Locate the cell with the specified text and output its (x, y) center coordinate. 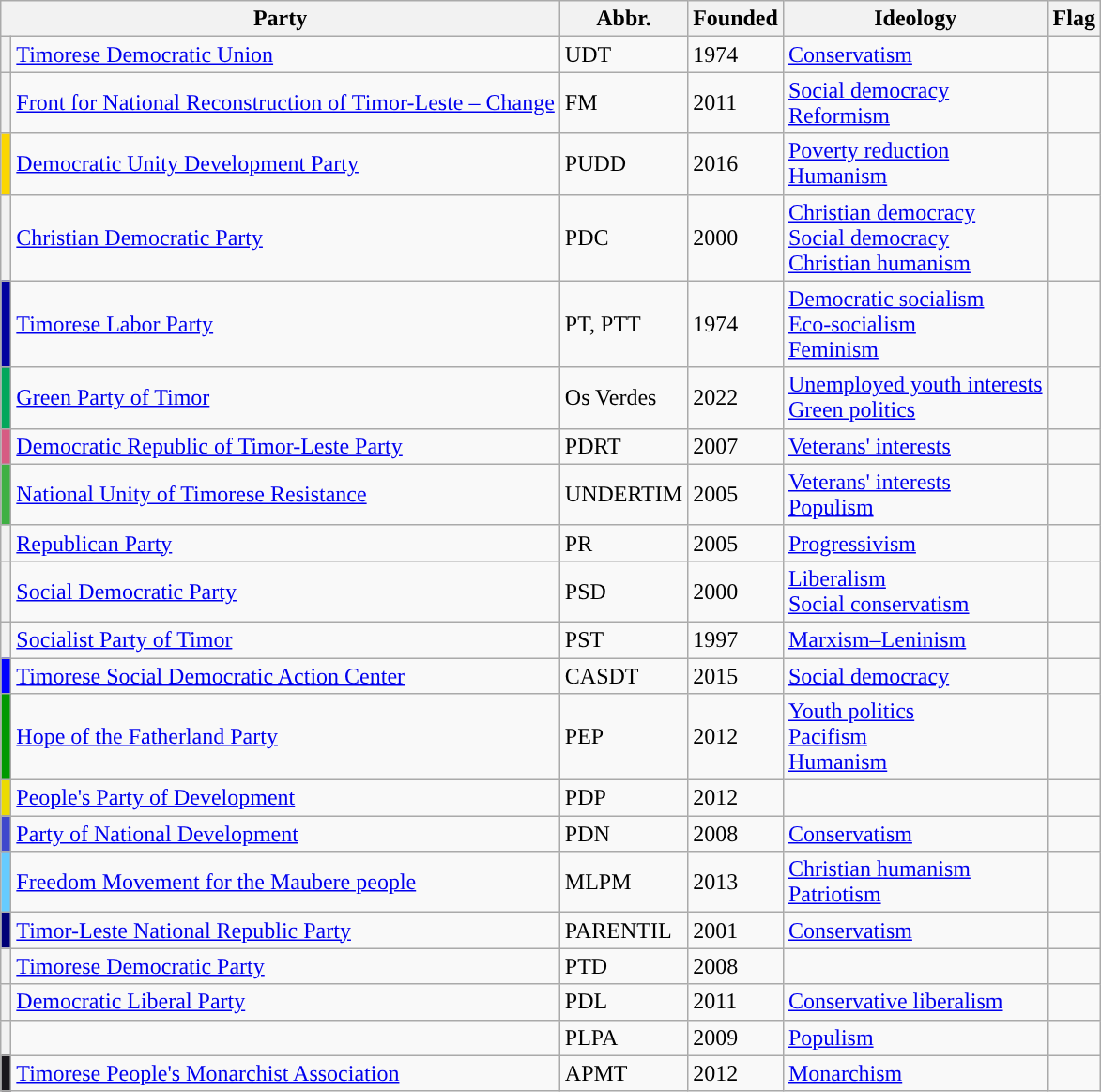
Conservative liberalism (915, 1002)
Marxism–Leninism (915, 639)
2013 (736, 883)
Christian humanismPatriotism (915, 883)
APMT (623, 1073)
2001 (736, 931)
Poverty reductionHumanism (915, 163)
Veterans' interestsPopulism (915, 494)
PDC (623, 238)
2009 (736, 1038)
PDL (623, 1002)
Timorese Social Democratic Action Center (285, 675)
Timorese Democratic Party (285, 966)
Veterans' interests (915, 446)
Socialist Party of Timor (285, 639)
PDP (623, 798)
Christian democracySocial democracyChristian humanism (915, 238)
Freedom Movement for the Maubere people (285, 883)
Social Democratic Party (285, 592)
Timorese Labor Party (285, 324)
PEP (623, 737)
2007 (736, 446)
Social democracy (915, 675)
PDRT (623, 446)
PT, PTT (623, 324)
Populism (915, 1038)
Party of National Development (285, 834)
Monarchism (915, 1073)
PSD (623, 592)
Democratic socialismEco-socialismFeminism (915, 324)
2016 (736, 163)
PDN (623, 834)
Christian Democratic Party (285, 238)
PLPA (623, 1038)
PR (623, 543)
PARENTIL (623, 931)
National Unity of Timorese Resistance (285, 494)
PTD (623, 966)
Os Verdes (623, 398)
PST (623, 639)
Democratic Republic of Timor-Leste Party (285, 446)
LiberalismSocial conservatism (915, 592)
2022 (736, 398)
UNDERTIM (623, 494)
2015 (736, 675)
Timor-Leste National Republic Party (285, 931)
Green Party of Timor (285, 398)
Timorese Democratic Union (285, 54)
People's Party of Development (285, 798)
Flag (1074, 19)
Progressivism (915, 543)
Republican Party (285, 543)
Youth politicsPacifismHumanism (915, 737)
PUDD (623, 163)
Party (281, 19)
Democratic Unity Development Party (285, 163)
1997 (736, 639)
UDT (623, 54)
Front for National Reconstruction of Timor-Leste – Change (285, 103)
Founded (736, 19)
MLPM (623, 883)
Social democracyReformism (915, 103)
Timorese People's Monarchist Association (285, 1073)
Abbr. (623, 19)
CASDT (623, 675)
FM (623, 103)
Hope of the Fatherland Party (285, 737)
Unemployed youth interestsGreen politics (915, 398)
Ideology (915, 19)
Democratic Liberal Party (285, 1002)
